Detect which cell encompasses the target text, then output its (x, y) center coordinate. 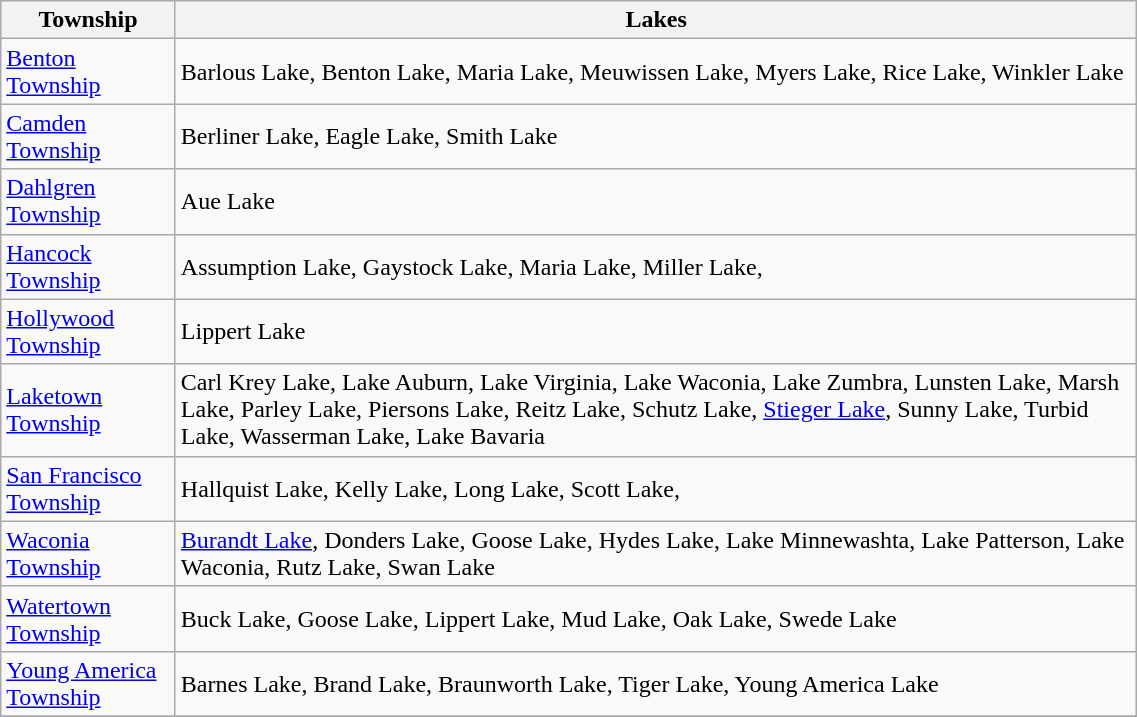
Barlous Lake, Benton Lake, Maria Lake, Meuwissen Lake, Myers Lake, Rice Lake, Winkler Lake (656, 72)
Hallquist Lake, Kelly Lake, Long Lake, Scott Lake, (656, 488)
San Francisco Township (88, 488)
Laketown Township (88, 410)
Lippert Lake (656, 332)
Benton Township (88, 72)
Waconia Township (88, 554)
Hollywood Township (88, 332)
Buck Lake, Goose Lake, Lippert Lake, Mud Lake, Oak Lake, Swede Lake (656, 618)
Hancock Township (88, 266)
Aue Lake (656, 202)
Berliner Lake, Eagle Lake, Smith Lake (656, 136)
Township (88, 20)
Barnes Lake, Brand Lake, Braunworth Lake, Tiger Lake, Young America Lake (656, 684)
Camden Township (88, 136)
Young America Township (88, 684)
Watertown Township (88, 618)
Burandt Lake, Donders Lake, Goose Lake, Hydes Lake, Lake Minnewashta, Lake Patterson, Lake Waconia, Rutz Lake, Swan Lake (656, 554)
Assumption Lake, Gaystock Lake, Maria Lake, Miller Lake, (656, 266)
Dahlgren Township (88, 202)
Lakes (656, 20)
